Pinpoint the cell where the given text exists, returning its (X, Y) midpoint coordinate. 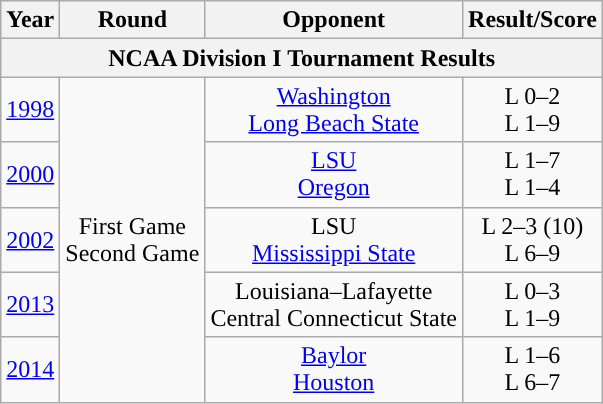
NCAA Division I Tournament Results (302, 58)
LSU Mississippi State (334, 240)
2014 (30, 370)
Round (132, 20)
2013 (30, 304)
L 0–2L 1–9 (533, 110)
L 1–7L 1–4 (533, 174)
First GameSecond Game (132, 240)
LSU Oregon (334, 174)
Washington Long Beach State (334, 110)
L 0–3 L 1–9 (533, 304)
L 1–6 L 6–7 (533, 370)
Year (30, 20)
L 2–3 (10) L 6–9 (533, 240)
Result/Score (533, 20)
Baylor Houston (334, 370)
1998 (30, 110)
2000 (30, 174)
Louisiana–Lafayette Central Connecticut State (334, 304)
Opponent (334, 20)
2002 (30, 240)
